From the cell containing the given text, extract its center point as [X, Y] coordinate. 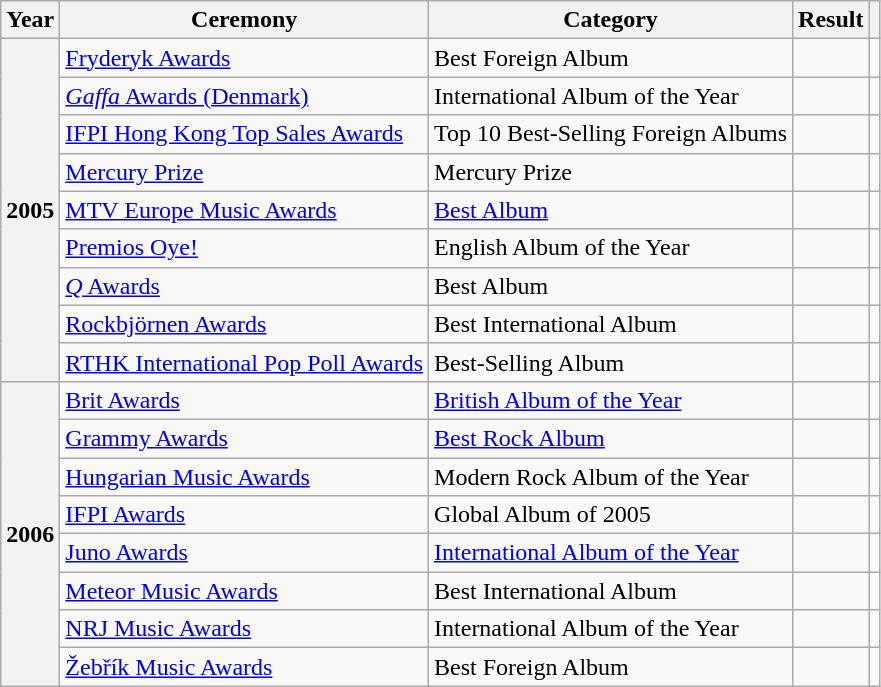
MTV Europe Music Awards [244, 210]
Result [831, 20]
Hungarian Music Awards [244, 477]
British Album of the Year [611, 400]
Modern Rock Album of the Year [611, 477]
RTHK International Pop Poll Awards [244, 362]
Top 10 Best-Selling Foreign Albums [611, 134]
Gaffa Awards (Denmark) [244, 96]
Category [611, 20]
Global Album of 2005 [611, 515]
Žebřík Music Awards [244, 667]
Premios Oye! [244, 248]
Rockbjörnen Awards [244, 324]
2005 [30, 210]
Grammy Awards [244, 438]
Best Rock Album [611, 438]
Brit Awards [244, 400]
Meteor Music Awards [244, 591]
Ceremony [244, 20]
Fryderyk Awards [244, 58]
IFPI Hong Kong Top Sales Awards [244, 134]
Juno Awards [244, 553]
English Album of the Year [611, 248]
IFPI Awards [244, 515]
NRJ Music Awards [244, 629]
Year [30, 20]
2006 [30, 533]
Q Awards [244, 286]
Best-Selling Album [611, 362]
